Return the (X, Y) coordinate for the center point of the cell that contains the specified text.  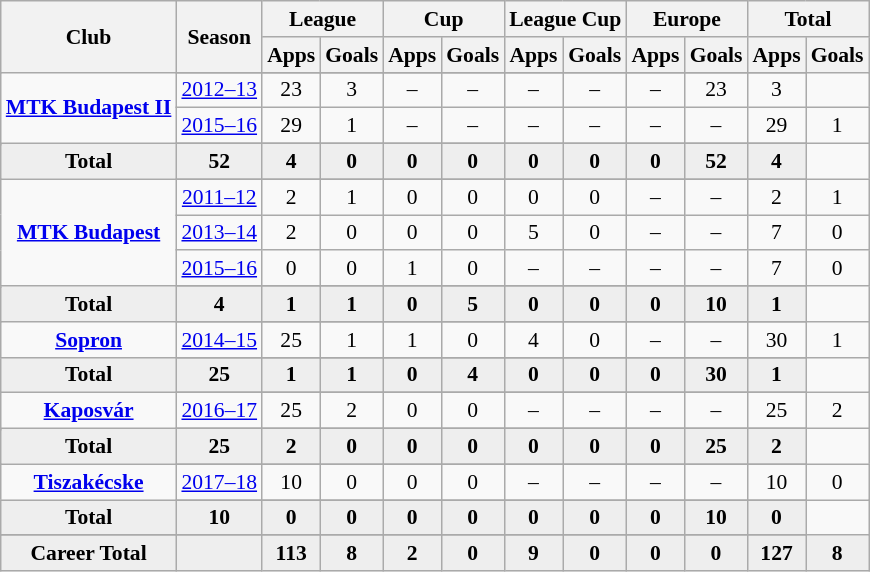
Tiszakécske (89, 482)
Kaposvár (89, 411)
League Cup (565, 19)
Career Total (89, 554)
127 (776, 554)
2011–12 (219, 197)
Europe (686, 19)
Club (89, 36)
Sopron (89, 340)
League (322, 19)
Cup (444, 19)
Season (219, 36)
MTK Budapest II (89, 108)
MTK Budapest (89, 232)
2016–17 (219, 411)
2013–14 (219, 233)
2012–13 (219, 90)
2014–15 (219, 340)
113 (291, 554)
2017–18 (219, 482)
9 (534, 554)
